Identify which cell holds the provided text, then report its [x, y] central coordinate. 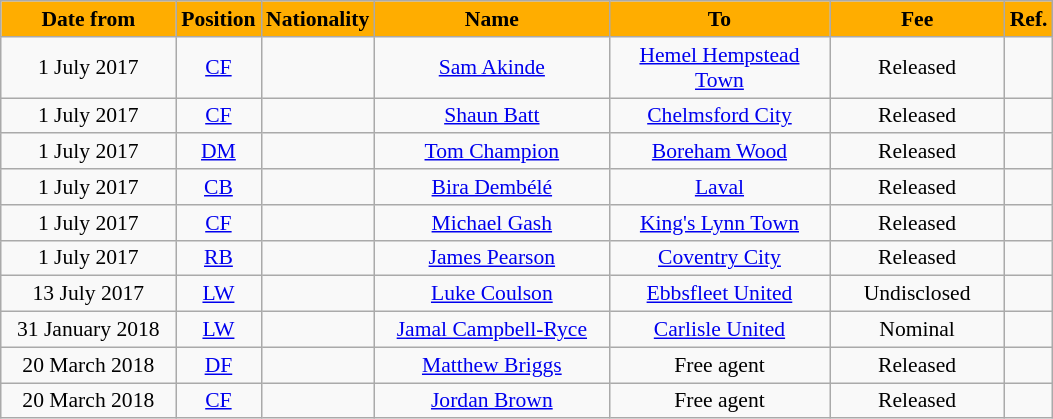
13 July 2017 [88, 294]
James Pearson [492, 258]
Jamal Campbell-Ryce [492, 330]
Shaun Batt [492, 116]
Sam Akinde [492, 68]
Bira Dembélé [492, 187]
CB [218, 187]
Chelmsford City [719, 116]
Fee [918, 19]
Luke Coulson [492, 294]
Ref. [1029, 19]
King's Lynn Town [719, 223]
Undisclosed [918, 294]
To [719, 19]
DF [218, 365]
DM [218, 152]
Michael Gash [492, 223]
Date from [88, 19]
Hemel Hempstead Town [719, 68]
Carlisle United [719, 330]
31 January 2018 [88, 330]
Coventry City [719, 258]
Nominal [918, 330]
Nationality [318, 19]
RB [218, 258]
Ebbsfleet United [719, 294]
Tom Champion [492, 152]
Laval [719, 187]
Position [218, 19]
Name [492, 19]
Matthew Briggs [492, 365]
Jordan Brown [492, 401]
Boreham Wood [719, 152]
